Output the [x, y] coordinate of the center of the cell containing the given text.  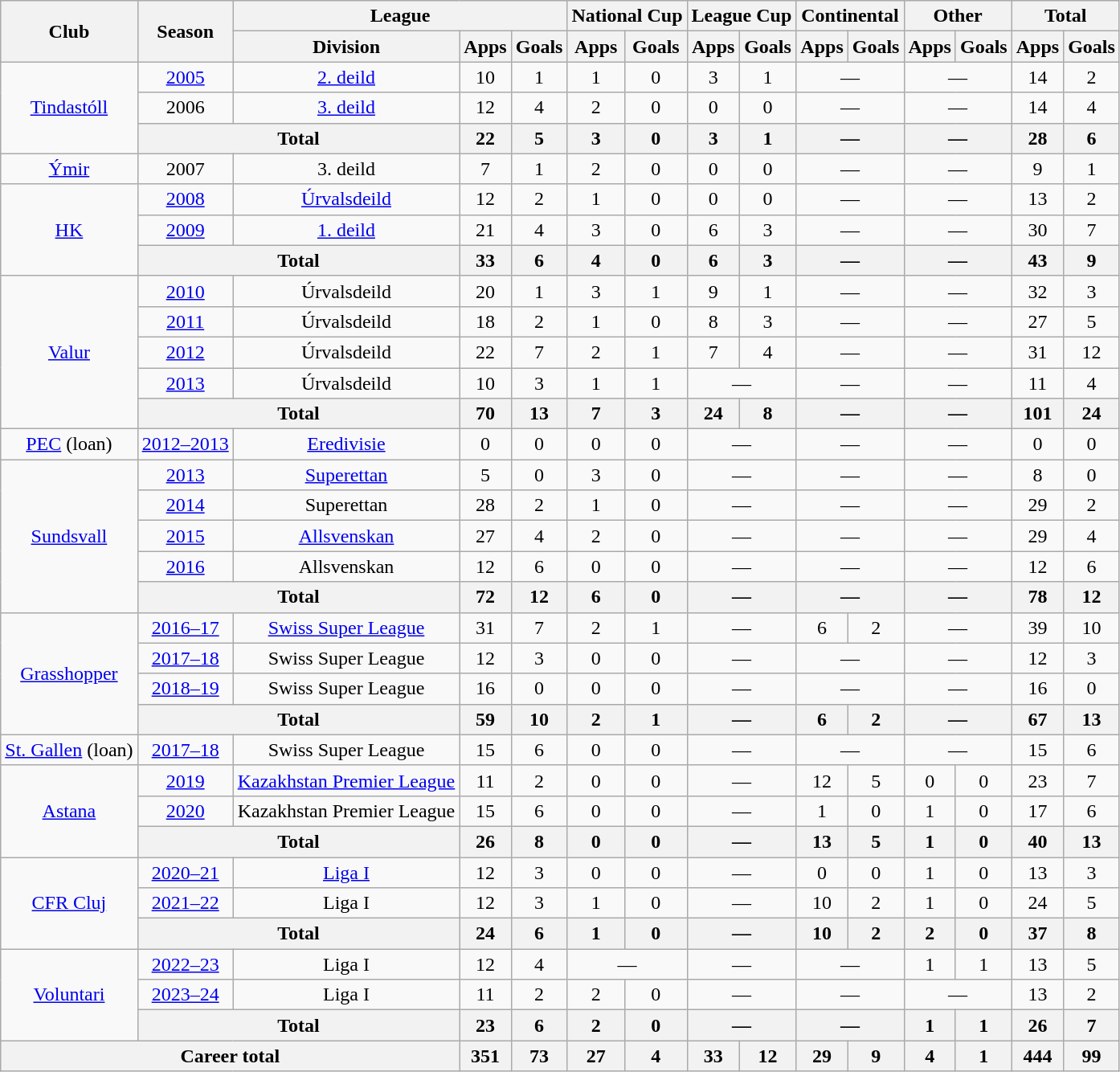
2009 [185, 230]
Voluntari [69, 995]
2020 [185, 811]
101 [1037, 414]
2010 [185, 291]
PEC (loan) [69, 444]
Career total [230, 1056]
2022–23 [185, 964]
70 [485, 414]
Club [69, 31]
Sundsvall [69, 536]
2005 [185, 77]
Astana [69, 811]
72 [485, 597]
2018–19 [185, 689]
2016 [185, 567]
Valur [69, 352]
37 [1037, 934]
67 [1037, 719]
Grasshopper [69, 673]
2008 [185, 199]
18 [485, 321]
2007 [185, 169]
39 [1037, 628]
Other [958, 16]
40 [1037, 841]
Tindastóll [69, 108]
Ýmir [69, 169]
Season [185, 31]
30 [1037, 230]
Eredivisie [346, 444]
2. deild [346, 77]
21 [485, 230]
2020–21 [185, 872]
2014 [185, 505]
2021–22 [185, 903]
Continental [850, 16]
2006 [185, 108]
78 [1037, 597]
National Cup [627, 16]
43 [1037, 260]
Division [346, 47]
20 [485, 291]
59 [485, 719]
2016–17 [185, 628]
St. Gallen (loan) [69, 750]
2011 [185, 321]
73 [539, 1056]
2012 [185, 352]
HK [69, 230]
1. deild [346, 230]
32 [1037, 291]
444 [1037, 1056]
League [400, 16]
2012–2013 [185, 444]
2015 [185, 536]
351 [485, 1056]
99 [1092, 1056]
2019 [185, 780]
2023–24 [185, 995]
CFR Cluj [69, 902]
17 [1037, 811]
League Cup [742, 16]
